Search for the cell housing the specified text and yield its (x, y) center coordinate. 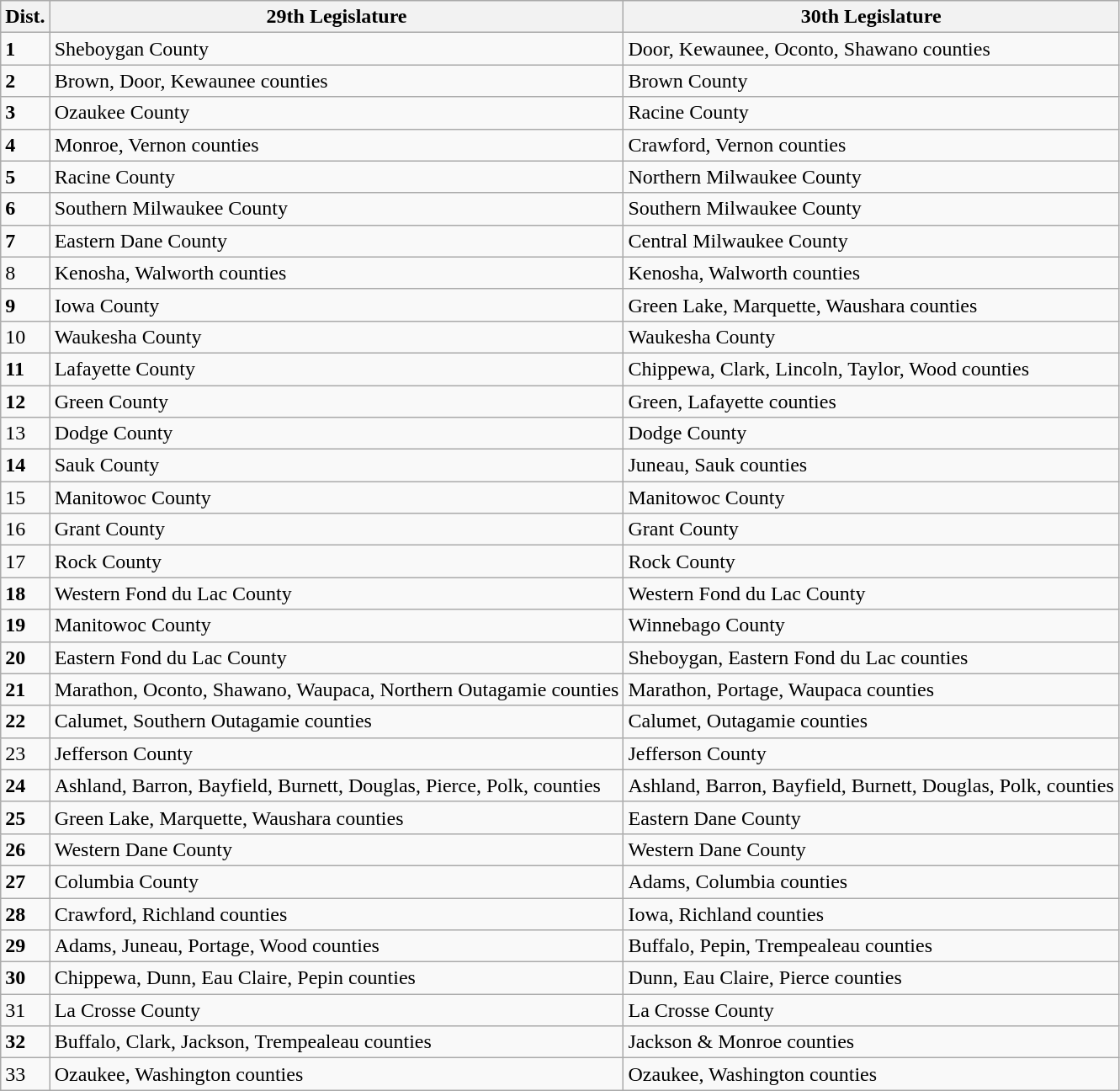
Juneau, Sauk counties (871, 466)
10 (25, 337)
20 (25, 657)
30 (25, 978)
Adams, Juneau, Portage, Wood counties (337, 946)
Crawford, Vernon counties (871, 145)
Chippewa, Dunn, Eau Claire, Pepin counties (337, 978)
Sheboygan, Eastern Fond du Lac counties (871, 657)
29th Legislature (337, 17)
9 (25, 305)
17 (25, 561)
19 (25, 625)
Marathon, Oconto, Shawano, Waupaca, Northern Outagamie counties (337, 689)
Sauk County (337, 466)
Iowa County (337, 305)
Green County (337, 402)
4 (25, 145)
1 (25, 49)
25 (25, 817)
26 (25, 849)
3 (25, 113)
Brown County (871, 81)
28 (25, 913)
Winnebago County (871, 625)
Ozaukee County (337, 113)
Lafayette County (337, 369)
Buffalo, Clark, Jackson, Trempealeau counties (337, 1042)
Sheboygan County (337, 49)
5 (25, 177)
29 (25, 946)
Columbia County (337, 881)
Eastern Fond du Lac County (337, 657)
Brown, Door, Kewaunee counties (337, 81)
7 (25, 241)
14 (25, 466)
21 (25, 689)
Door, Kewaunee, Oconto, Shawano counties (871, 49)
Calumet, Outagamie counties (871, 721)
23 (25, 753)
2 (25, 81)
Monroe, Vernon counties (337, 145)
16 (25, 530)
18 (25, 593)
Calumet, Southern Outagamie counties (337, 721)
30th Legislature (871, 17)
Crawford, Richland counties (337, 913)
15 (25, 498)
6 (25, 209)
Ashland, Barron, Bayfield, Burnett, Douglas, Polk, counties (871, 785)
Green, Lafayette counties (871, 402)
8 (25, 273)
Iowa, Richland counties (871, 913)
32 (25, 1042)
Dist. (25, 17)
11 (25, 369)
Ashland, Barron, Bayfield, Burnett, Douglas, Pierce, Polk, counties (337, 785)
31 (25, 1010)
Dunn, Eau Claire, Pierce counties (871, 978)
Buffalo, Pepin, Trempealeau counties (871, 946)
Northern Milwaukee County (871, 177)
Chippewa, Clark, Lincoln, Taylor, Wood counties (871, 369)
Marathon, Portage, Waupaca counties (871, 689)
12 (25, 402)
27 (25, 881)
33 (25, 1074)
Adams, Columbia counties (871, 881)
24 (25, 785)
22 (25, 721)
13 (25, 434)
Central Milwaukee County (871, 241)
Jackson & Monroe counties (871, 1042)
